Return [x, y] of the center of cell containing provided text 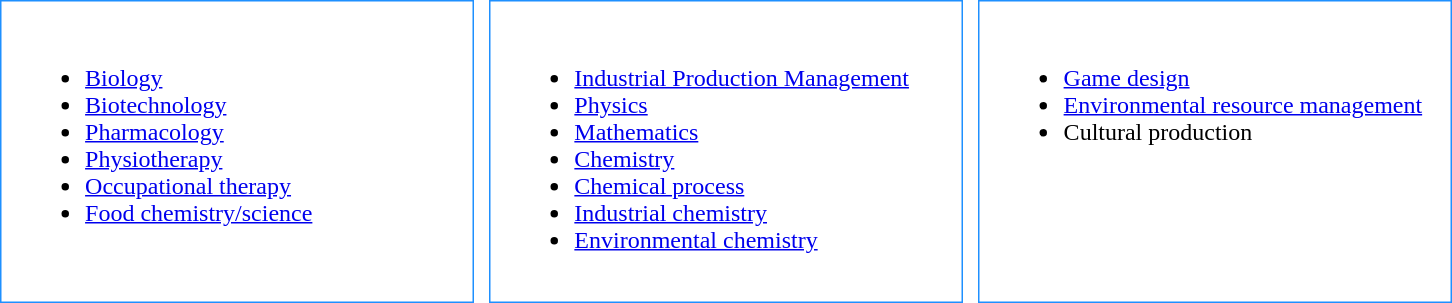
BiologyBiotechnologyPharmacologyPhysiotherapyOccupational therapyFood chemistry/science [237, 152]
Game designEnvironmental resource managementCultural production [1215, 152]
Industrial Production ManagementPhysicsMathematicsChemistryChemical processIndustrial chemistryEnvironmental chemistry [726, 152]
